Detect which cell encompasses the target text, then output its (X, Y) center coordinate. 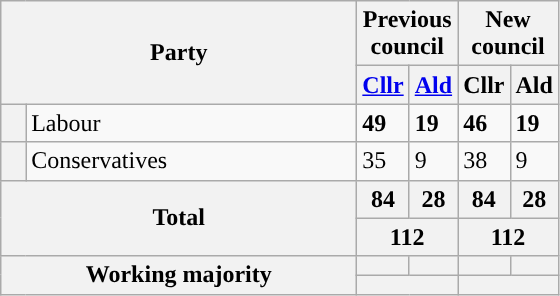
Working majority (179, 275)
Previous council (408, 34)
46 (484, 123)
Party (179, 52)
Labour (192, 123)
New council (508, 34)
Conservatives (192, 161)
38 (484, 161)
49 (383, 123)
35 (383, 161)
Total (179, 218)
